Scan for the cell matching the given text and deliver its (x, y) coordinate at center. 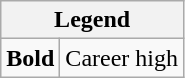
Bold (30, 58)
Legend (92, 20)
Career high (122, 58)
